Output the [x, y] coordinate of the center of the cell containing the given text.  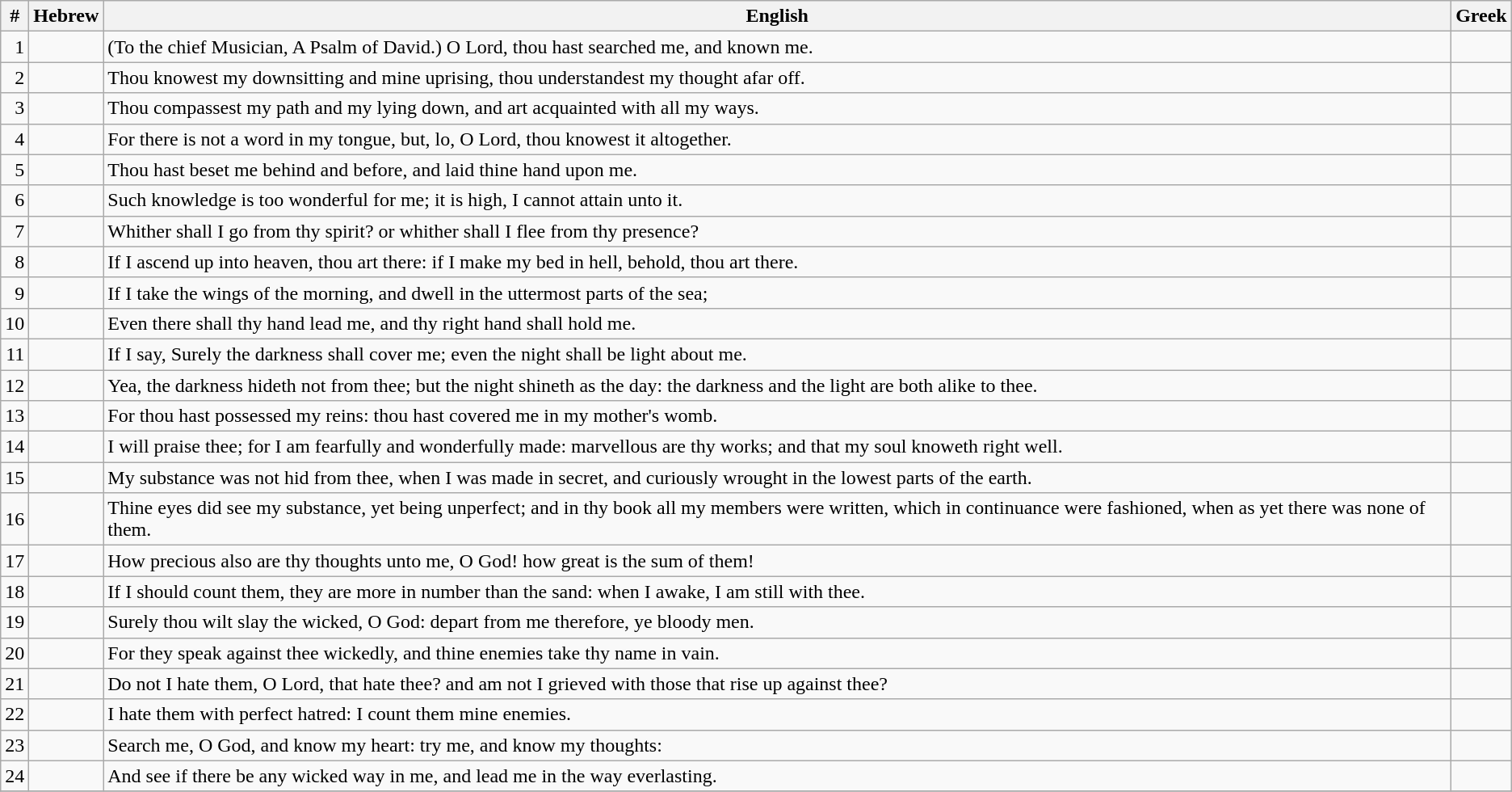
20 [15, 653]
11 [15, 354]
And see if there be any wicked way in me, and lead me in the way everlasting. [777, 776]
Hebrew [66, 16]
24 [15, 776]
English [777, 16]
15 [15, 478]
If I say, Surely the darkness shall cover me; even the night shall be light about me. [777, 354]
10 [15, 323]
1 [15, 47]
My substance was not hid from thee, when I was made in secret, and curiously wrought in the lowest parts of the earth. [777, 478]
23 [15, 745]
Greek [1481, 16]
For they speak against thee wickedly, and thine enemies take thy name in vain. [777, 653]
6 [15, 200]
If I should count them, they are more in number than the sand: when I awake, I am still with thee. [777, 592]
12 [15, 385]
16 [15, 519]
Even there shall thy hand lead me, and thy right hand shall hold me. [777, 323]
2 [15, 78]
Such knowledge is too wonderful for me; it is high, I cannot attain unto it. [777, 200]
Thou compassest my path and my lying down, and art acquainted with all my ways. [777, 108]
8 [15, 262]
For there is not a word in my tongue, but, lo, O Lord, thou knowest it altogether. [777, 139]
For thou hast possessed my reins: thou hast covered me in my mother's womb. [777, 416]
3 [15, 108]
# [15, 16]
Surely thou wilt slay the wicked, O God: depart from me therefore, ye bloody men. [777, 622]
How precious also are thy thoughts unto me, O God! how great is the sum of them! [777, 561]
Yea, the darkness hideth not from thee; but the night shineth as the day: the darkness and the light are both alike to thee. [777, 385]
Thou hast beset me behind and before, and laid thine hand upon me. [777, 170]
5 [15, 170]
If I take the wings of the morning, and dwell in the uttermost parts of the sea; [777, 293]
7 [15, 231]
I will praise thee; for I am fearfully and wonderfully made: marvellous are thy works; and that my soul knoweth right well. [777, 447]
9 [15, 293]
(To the chief Musician, A Psalm of David.) O Lord, thou hast searched me, and known me. [777, 47]
I hate them with perfect hatred: I count them mine enemies. [777, 714]
21 [15, 684]
Do not I hate them, O Lord, that hate thee? and am not I grieved with those that rise up against thee? [777, 684]
4 [15, 139]
19 [15, 622]
18 [15, 592]
Thou knowest my downsitting and mine uprising, thou understandest my thought afar off. [777, 78]
If I ascend up into heaven, thou art there: if I make my bed in hell, behold, thou art there. [777, 262]
17 [15, 561]
13 [15, 416]
Search me, O God, and know my heart: try me, and know my thoughts: [777, 745]
22 [15, 714]
14 [15, 447]
Whither shall I go from thy spirit? or whither shall I flee from thy presence? [777, 231]
